Determine the [X, Y] coordinate at the center of the cell enclosing the given text.  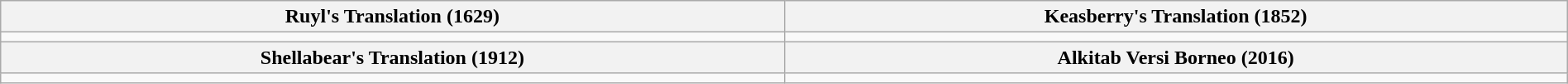
Alkitab Versi Borneo (2016) [1176, 57]
Shellabear's Translation (1912) [392, 57]
Keasberry's Translation (1852) [1176, 17]
Ruyl's Translation (1629) [392, 17]
